Provide the (x, y) coordinate of the cell's center where the given text is located.  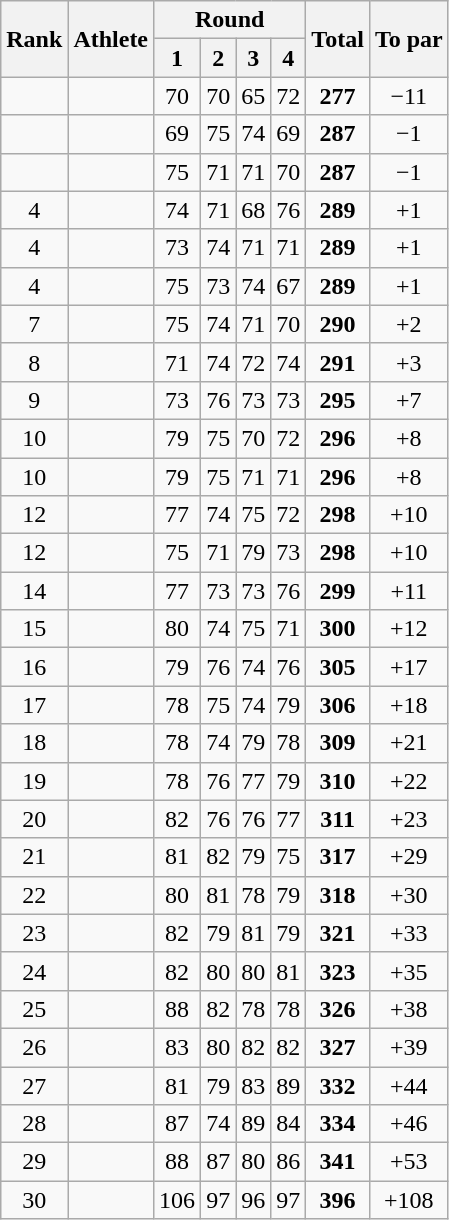
65 (254, 96)
318 (338, 895)
14 (34, 591)
300 (338, 629)
30 (34, 1200)
19 (34, 781)
332 (338, 1085)
1 (178, 58)
+38 (408, 1009)
Total (338, 39)
+12 (408, 629)
341 (338, 1162)
299 (338, 591)
277 (338, 96)
84 (288, 1124)
+30 (408, 895)
291 (338, 362)
+44 (408, 1085)
+18 (408, 705)
67 (288, 286)
305 (338, 667)
17 (34, 705)
28 (34, 1124)
+23 (408, 819)
106 (178, 1200)
16 (34, 667)
22 (34, 895)
+108 (408, 1200)
327 (338, 1047)
2 (218, 58)
68 (254, 210)
317 (338, 857)
Rank (34, 39)
7 (34, 324)
Round (230, 20)
9 (34, 400)
29 (34, 1162)
+33 (408, 933)
23 (34, 933)
295 (338, 400)
8 (34, 362)
20 (34, 819)
326 (338, 1009)
+53 (408, 1162)
290 (338, 324)
21 (34, 857)
396 (338, 1200)
306 (338, 705)
To par (408, 39)
25 (34, 1009)
+29 (408, 857)
15 (34, 629)
−11 (408, 96)
86 (288, 1162)
334 (338, 1124)
310 (338, 781)
96 (254, 1200)
27 (34, 1085)
26 (34, 1047)
323 (338, 971)
+21 (408, 743)
309 (338, 743)
311 (338, 819)
+39 (408, 1047)
+35 (408, 971)
+11 (408, 591)
18 (34, 743)
321 (338, 933)
3 (254, 58)
+46 (408, 1124)
+3 (408, 362)
+7 (408, 400)
24 (34, 971)
+2 (408, 324)
Athlete (111, 39)
+17 (408, 667)
+22 (408, 781)
